Identify which cell holds the provided text, then report its [X, Y] central coordinate. 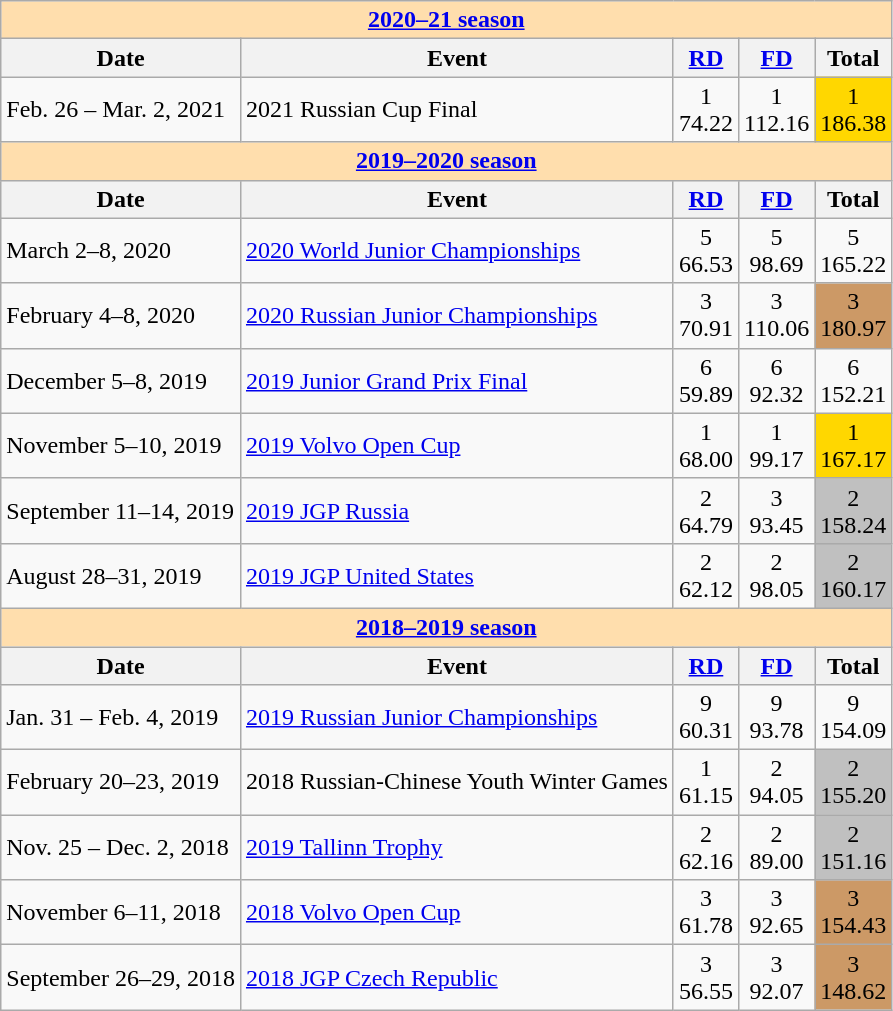
3 92.65 [776, 912]
2 94.05 [776, 782]
2 151.16 [854, 848]
2021 Russian Cup Final [456, 110]
3 56.55 [706, 978]
9 154.09 [854, 718]
3 70.91 [706, 316]
2 62.12 [706, 576]
2019 Russian Junior Championships [456, 718]
5 165.22 [854, 250]
6 152.21 [854, 380]
Nov. 25 – Dec. 2, 2018 [121, 848]
2019 Volvo Open Cup [456, 446]
3 154.43 [854, 912]
2018–2019 season [446, 627]
2 98.05 [776, 576]
2018 JGP Czech Republic [456, 978]
Feb. 26 – Mar. 2, 2021 [121, 110]
2020–21 season [446, 20]
2019 Tallinn Trophy [456, 848]
November 5–10, 2019 [121, 446]
5 98.69 [776, 250]
2 155.20 [854, 782]
2 158.24 [854, 510]
2019–2020 season [446, 161]
1 74.22 [706, 110]
6 59.89 [706, 380]
February 20–23, 2019 [121, 782]
1 167.17 [854, 446]
1 68.00 [706, 446]
September 26–29, 2018 [121, 978]
3 148.62 [854, 978]
Jan. 31 – Feb. 4, 2019 [121, 718]
3 93.45 [776, 510]
September 11–14, 2019 [121, 510]
2019 JGP Russia [456, 510]
1 186.38 [854, 110]
2 89.00 [776, 848]
5 66.53 [706, 250]
February 4–8, 2020 [121, 316]
3 61.78 [706, 912]
2020 Russian Junior Championships [456, 316]
August 28–31, 2019 [121, 576]
1 61.15 [706, 782]
2018 Volvo Open Cup [456, 912]
3 92.07 [776, 978]
2019 JGP United States [456, 576]
2 160.17 [854, 576]
November 6–11, 2018 [121, 912]
2020 World Junior Championships [456, 250]
March 2–8, 2020 [121, 250]
2018 Russian-Chinese Youth Winter Games [456, 782]
6 92.32 [776, 380]
3 110.06 [776, 316]
2 62.16 [706, 848]
December 5–8, 2019 [121, 380]
1 99.17 [776, 446]
9 93.78 [776, 718]
2019 Junior Grand Prix Final [456, 380]
1 112.16 [776, 110]
9 60.31 [706, 718]
3 180.97 [854, 316]
2 64.79 [706, 510]
